Detect which cell encompasses the target text, then output its (X, Y) center coordinate. 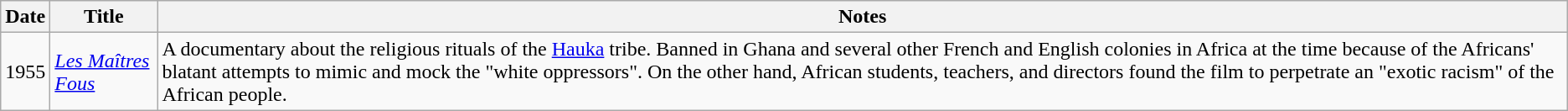
Notes (863, 17)
Title (104, 17)
1955 (25, 71)
Date (25, 17)
Les Maîtres Fous (104, 71)
